Find where the given text appears and provide that cell's center as (x, y) coordinate. 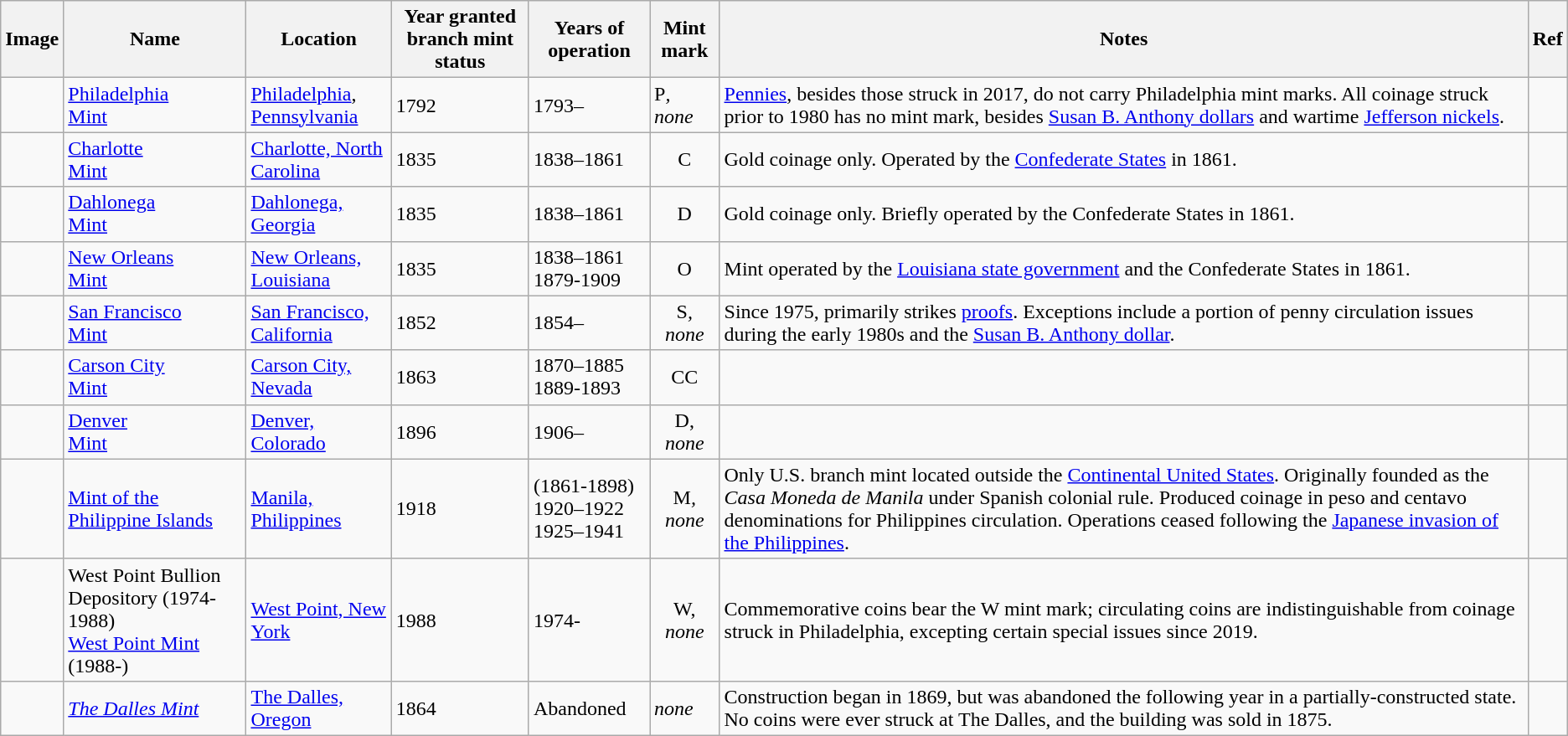
(1861-1898)1920–19221925–1941 (589, 509)
The Dalles, Oregon (318, 708)
Years of operation (589, 39)
DenverMint (155, 432)
1988 (460, 620)
Carson CityMint (155, 377)
Charlotte, North Carolina (318, 159)
D (685, 214)
W,none (685, 620)
P,none (685, 106)
Denver, Colorado (318, 432)
San Francisco, California (318, 323)
CharlotteMint (155, 159)
Ref (1548, 39)
CC (685, 377)
1896 (460, 432)
New Orleans, Louisiana (318, 268)
S,none (685, 323)
The Dalles Mint (155, 708)
San FranciscoMint (155, 323)
Gold coinage only. Briefly operated by the Confederate States in 1861. (1124, 214)
Mint mark (685, 39)
1864 (460, 708)
Mint of the Philippine Islands (155, 509)
West Point, New York (318, 620)
1918 (460, 509)
M,none (685, 509)
Gold coinage only. Operated by the Confederate States in 1861. (1124, 159)
1852 (460, 323)
Philadelphia,Pennsylvania (318, 106)
none (685, 708)
Name (155, 39)
1792 (460, 106)
Carson City, Nevada (318, 377)
1906– (589, 432)
Location (318, 39)
DahlonegaMint (155, 214)
C (685, 159)
1974- (589, 620)
PhiladelphiaMint (155, 106)
D,none (685, 432)
New OrleansMint (155, 268)
O (685, 268)
Notes (1124, 39)
Dahlonega, Georgia (318, 214)
Mint operated by the Louisiana state government and the Confederate States in 1861. (1124, 268)
1838–18611879-1909 (589, 268)
Image (32, 39)
1863 (460, 377)
1870–18851889-1893 (589, 377)
Manila, Philippines (318, 509)
Abandoned (589, 708)
West Point Bullion Depository (1974-1988)West Point Mint (1988-) (155, 620)
Year granted branch mint status (460, 39)
1854– (589, 323)
1793– (589, 106)
